Output the [X, Y] coordinate of the center of the cell containing the given text.  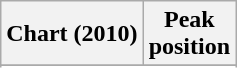
Chart (2010) [72, 34]
Peakposition [189, 34]
